Return the (X, Y) coordinate for the center point of the cell that contains the specified text.  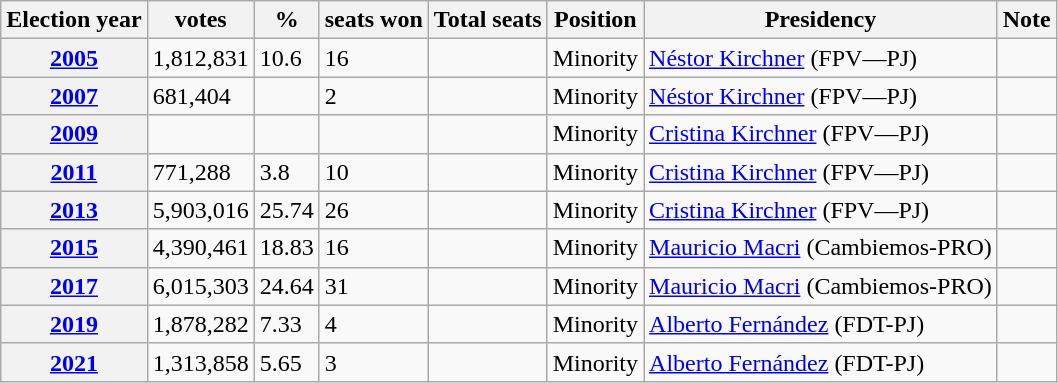
2007 (74, 96)
18.83 (286, 248)
4 (374, 324)
2011 (74, 172)
6,015,303 (200, 286)
1,812,831 (200, 58)
7.33 (286, 324)
5.65 (286, 362)
Position (595, 20)
10.6 (286, 58)
% (286, 20)
24.64 (286, 286)
771,288 (200, 172)
681,404 (200, 96)
31 (374, 286)
5,903,016 (200, 210)
2005 (74, 58)
2009 (74, 134)
2017 (74, 286)
10 (374, 172)
1,313,858 (200, 362)
seats won (374, 20)
2013 (74, 210)
Total seats (488, 20)
3.8 (286, 172)
2019 (74, 324)
4,390,461 (200, 248)
Presidency (821, 20)
votes (200, 20)
Note (1026, 20)
2 (374, 96)
2015 (74, 248)
1,878,282 (200, 324)
26 (374, 210)
Election year (74, 20)
3 (374, 362)
25.74 (286, 210)
2021 (74, 362)
